Locate the cell with the specified text and output its [x, y] center coordinate. 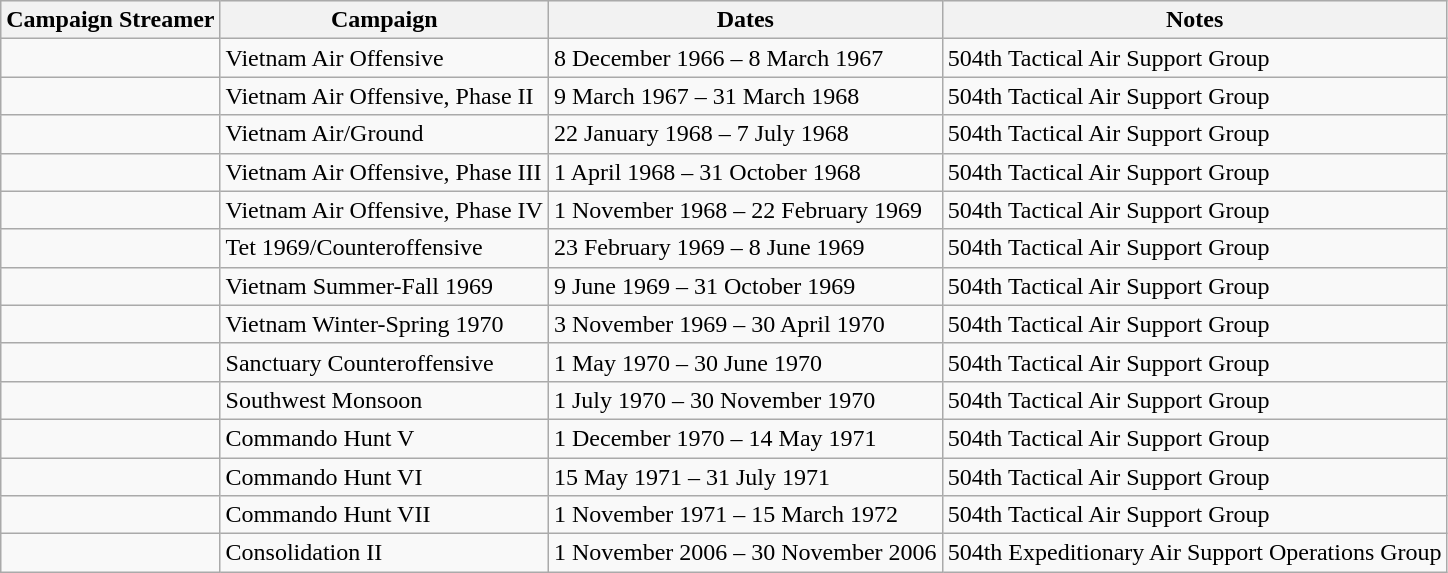
Commando Hunt VII [384, 515]
9 March 1967 – 31 March 1968 [745, 96]
Campaign [384, 20]
9 June 1969 – 31 October 1969 [745, 286]
Vietnam Summer-Fall 1969 [384, 286]
504th Expeditionary Air Support Operations Group [1194, 553]
1 May 1970 – 30 June 1970 [745, 362]
1 April 1968 – 31 October 1968 [745, 172]
Campaign Streamer [110, 20]
Vietnam Air Offensive [384, 58]
8 December 1966 – 8 March 1967 [745, 58]
Southwest Monsoon [384, 400]
Vietnam Air Offensive, Phase III [384, 172]
1 July 1970 – 30 November 1970 [745, 400]
15 May 1971 – 31 July 1971 [745, 477]
Notes [1194, 20]
23 February 1969 – 8 June 1969 [745, 248]
1 November 2006 – 30 November 2006 [745, 553]
Vietnam Winter-Spring 1970 [384, 324]
1 November 1971 – 15 March 1972 [745, 515]
Vietnam Air/Ground [384, 134]
Tet 1969/Counteroffensive [384, 248]
22 January 1968 – 7 July 1968 [745, 134]
Vietnam Air Offensive, Phase II [384, 96]
3 November 1969 – 30 April 1970 [745, 324]
Dates [745, 20]
Commando Hunt VI [384, 477]
1 December 1970 – 14 May 1971 [745, 438]
Commando Hunt V [384, 438]
Sanctuary Counteroffensive [384, 362]
Vietnam Air Offensive, Phase IV [384, 210]
1 November 1968 – 22 February 1969 [745, 210]
Consolidation II [384, 553]
